Find where the given text appears and provide that cell's center as (x, y) coordinate. 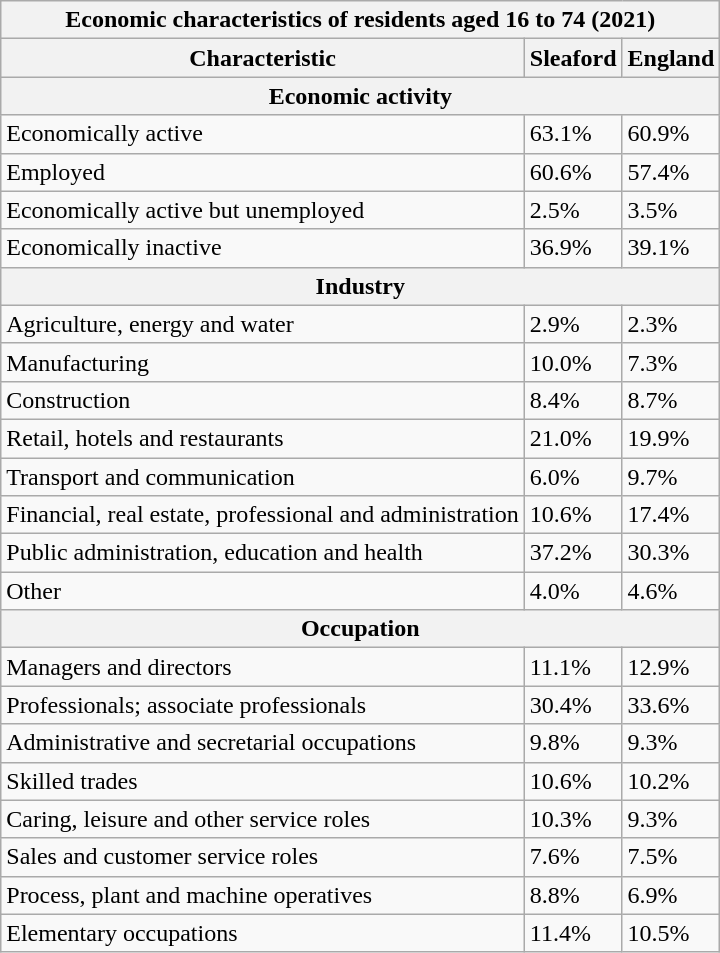
4.6% (671, 591)
21.0% (573, 438)
30.4% (573, 705)
8.8% (573, 895)
6.9% (671, 895)
Transport and communication (263, 477)
Economically active but unemployed (263, 210)
9.8% (573, 743)
60.9% (671, 134)
17.4% (671, 515)
12.9% (671, 667)
7.5% (671, 857)
4.0% (573, 591)
Retail, hotels and restaurants (263, 438)
Financial, real estate, professional and administration (263, 515)
36.9% (573, 248)
3.5% (671, 210)
2.9% (573, 324)
39.1% (671, 248)
10.2% (671, 781)
Construction (263, 400)
30.3% (671, 553)
10.3% (573, 819)
33.6% (671, 705)
2.3% (671, 324)
Caring, leisure and other service roles (263, 819)
6.0% (573, 477)
Public administration, education and health (263, 553)
11.1% (573, 667)
7.6% (573, 857)
Economically inactive (263, 248)
2.5% (573, 210)
Industry (360, 286)
8.7% (671, 400)
11.4% (573, 933)
England (671, 58)
Occupation (360, 629)
8.4% (573, 400)
Sleaford (573, 58)
Agriculture, energy and water (263, 324)
Characteristic (263, 58)
Skilled trades (263, 781)
10.5% (671, 933)
Administrative and secretarial occupations (263, 743)
Employed (263, 172)
Managers and directors (263, 667)
63.1% (573, 134)
9.7% (671, 477)
Economically active (263, 134)
7.3% (671, 362)
Elementary occupations (263, 933)
Economic activity (360, 96)
Manufacturing (263, 362)
60.6% (573, 172)
19.9% (671, 438)
37.2% (573, 553)
Process, plant and machine operatives (263, 895)
57.4% (671, 172)
Economic characteristics of residents aged 16 to 74 (2021) (360, 20)
10.0% (573, 362)
Sales and customer service roles (263, 857)
Other (263, 591)
Professionals; associate professionals (263, 705)
